Detect which cell encompasses the target text, then output its [X, Y] center coordinate. 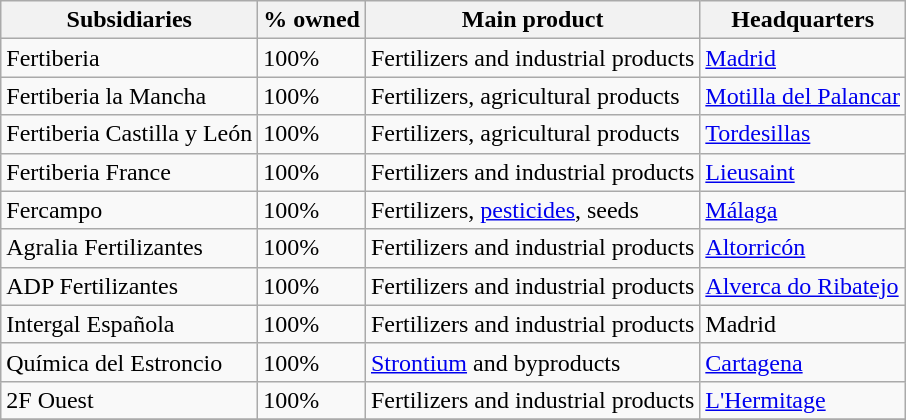
Fertilizers, pesticides, seeds [532, 210]
2F Ouest [130, 400]
Main product [532, 20]
L'Hermitage [803, 400]
Fertiberia France [130, 172]
Subsidiaries [130, 20]
Tordesillas [803, 134]
Headquarters [803, 20]
Fertiberia [130, 58]
Cartagena [803, 362]
% owned [312, 20]
Málaga [803, 210]
Altorricón [803, 248]
ADP Fertilizantes [130, 286]
Fertiberia la Mancha [130, 96]
Alverca do Ribatejo [803, 286]
Química del Estroncio [130, 362]
Fertiberia Castilla y León [130, 134]
Fercampo [130, 210]
Agralia Fertilizantes [130, 248]
Intergal Española [130, 324]
Motilla del Palancar [803, 96]
Lieusaint [803, 172]
Strontium and byproducts [532, 362]
